Output the [x, y] coordinate of the center of the cell containing the given text.  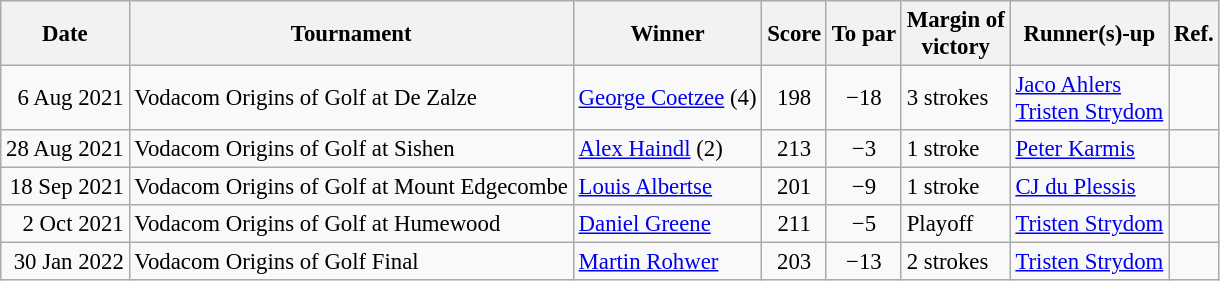
Vodacom Origins of Golf at Mount Edgecombe [351, 187]
Winner [668, 34]
Jaco Ahlers Tristen Strydom [1090, 98]
2 strokes [956, 262]
6 Aug 2021 [65, 98]
Runner(s)-up [1090, 34]
Peter Karmis [1090, 149]
30 Jan 2022 [65, 262]
Margin ofvictory [956, 34]
2 Oct 2021 [65, 224]
George Coetzee (4) [668, 98]
Score [794, 34]
To par [864, 34]
201 [794, 187]
213 [794, 149]
Vodacom Origins of Golf Final [351, 262]
−3 [864, 149]
3 strokes [956, 98]
−13 [864, 262]
Vodacom Origins of Golf at De Zalze [351, 98]
Daniel Greene [668, 224]
28 Aug 2021 [65, 149]
Date [65, 34]
Louis Albertse [668, 187]
18 Sep 2021 [65, 187]
Playoff [956, 224]
211 [794, 224]
Alex Haindl (2) [668, 149]
Vodacom Origins of Golf at Sishen [351, 149]
Vodacom Origins of Golf at Humewood [351, 224]
CJ du Plessis [1090, 187]
Martin Rohwer [668, 262]
203 [794, 262]
198 [794, 98]
−5 [864, 224]
−9 [864, 187]
Tournament [351, 34]
−18 [864, 98]
Ref. [1194, 34]
